Scan for the cell matching the given text and deliver its [x, y] coordinate at center. 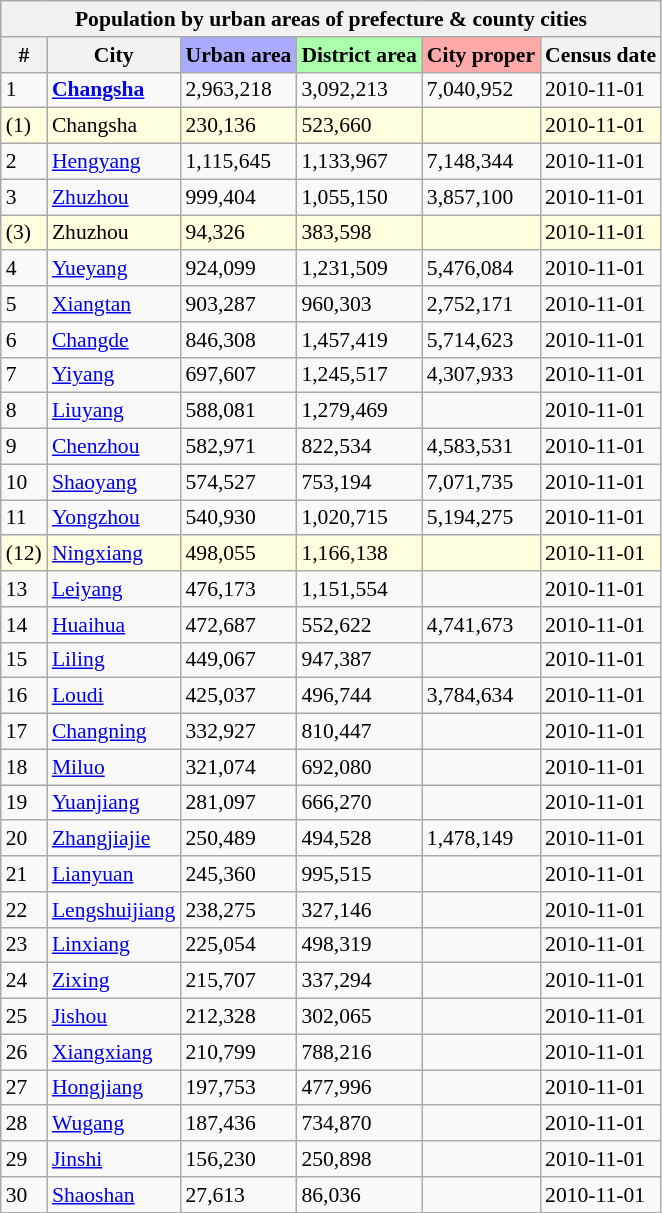
Urban area [238, 55]
1,245,517 [358, 375]
697,607 [238, 375]
846,308 [238, 340]
5,194,275 [481, 518]
86,036 [358, 1195]
574,527 [238, 482]
2,752,171 [481, 304]
1,166,138 [358, 554]
9 [24, 447]
5 [24, 304]
810,447 [358, 732]
(12) [24, 554]
476,173 [238, 589]
250,898 [358, 1159]
City proper [481, 55]
4 [24, 269]
(3) [24, 233]
225,054 [238, 945]
2 [24, 162]
94,326 [238, 233]
7,071,735 [481, 482]
212,328 [238, 1017]
Yiyang [114, 375]
1,133,967 [358, 162]
1 [24, 90]
230,136 [238, 126]
Xiangxiang [114, 1052]
788,216 [358, 1052]
588,081 [238, 411]
22 [24, 910]
Liuyang [114, 411]
Zhangjiajie [114, 839]
Miluo [114, 767]
5,714,623 [481, 340]
Yueyang [114, 269]
Census date [600, 55]
3 [24, 197]
924,099 [238, 269]
Lengshuijiang [114, 910]
15 [24, 660]
24 [24, 981]
11 [24, 518]
Huaihua [114, 625]
19 [24, 803]
1,115,645 [238, 162]
494,528 [358, 839]
28 [24, 1124]
Ningxiang [114, 554]
17 [24, 732]
523,660 [358, 126]
Changde [114, 340]
449,067 [238, 660]
27,613 [238, 1195]
Jishou [114, 1017]
3,784,634 [481, 696]
29 [24, 1159]
4,583,531 [481, 447]
(1) [24, 126]
5,476,084 [481, 269]
1,279,469 [358, 411]
321,074 [238, 767]
1,457,419 [358, 340]
Leiyang [114, 589]
30 [24, 1195]
332,927 [238, 732]
552,622 [358, 625]
8 [24, 411]
498,055 [238, 554]
734,870 [358, 1124]
Xiangtan [114, 304]
753,194 [358, 482]
302,065 [358, 1017]
666,270 [358, 803]
14 [24, 625]
Shaoshan [114, 1195]
10 [24, 482]
Chenzhou [114, 447]
7 [24, 375]
197,753 [238, 1088]
215,707 [238, 981]
327,146 [358, 910]
425,037 [238, 696]
Liling [114, 660]
947,387 [358, 660]
245,360 [238, 874]
822,534 [358, 447]
Wugang [114, 1124]
337,294 [358, 981]
Yuanjiang [114, 803]
Lianyuan [114, 874]
383,598 [358, 233]
Jinshi [114, 1159]
16 [24, 696]
Hengyang [114, 162]
21 [24, 874]
903,287 [238, 304]
27 [24, 1088]
Yongzhou [114, 518]
1,151,554 [358, 589]
250,489 [238, 839]
238,275 [238, 910]
7,148,344 [481, 162]
156,230 [238, 1159]
281,097 [238, 803]
Hongjiang [114, 1088]
472,687 [238, 625]
# [24, 55]
District area [358, 55]
210,799 [238, 1052]
187,436 [238, 1124]
1,020,715 [358, 518]
4,307,933 [481, 375]
4,741,673 [481, 625]
18 [24, 767]
20 [24, 839]
Changning [114, 732]
1,478,149 [481, 839]
999,404 [238, 197]
City [114, 55]
Loudi [114, 696]
23 [24, 945]
960,303 [358, 304]
25 [24, 1017]
Population by urban areas of prefecture & county cities [331, 19]
496,744 [358, 696]
Zixing [114, 981]
26 [24, 1052]
477,996 [358, 1088]
3,857,100 [481, 197]
6 [24, 340]
582,971 [238, 447]
498,319 [358, 945]
1,231,509 [358, 269]
995,515 [358, 874]
7,040,952 [481, 90]
692,080 [358, 767]
3,092,213 [358, 90]
Linxiang [114, 945]
Shaoyang [114, 482]
540,930 [238, 518]
2,963,218 [238, 90]
13 [24, 589]
1,055,150 [358, 197]
